Extract the (X, Y) coordinate from the center of the cell holding the provided text.  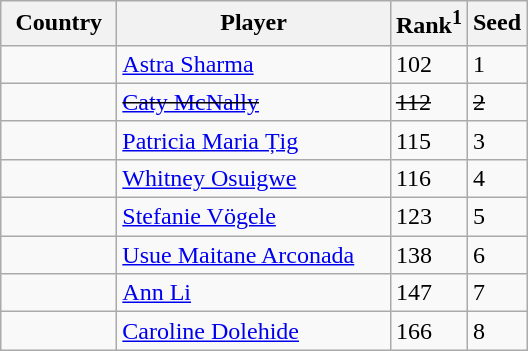
112 (428, 102)
Whitney Osuigwe (254, 178)
147 (428, 293)
138 (428, 255)
2 (496, 102)
4 (496, 178)
8 (496, 331)
Country (59, 24)
6 (496, 255)
5 (496, 217)
166 (428, 331)
Stefanie Vögele (254, 217)
Player (254, 24)
116 (428, 178)
7 (496, 293)
115 (428, 140)
3 (496, 140)
Ann Li (254, 293)
Usue Maitane Arconada (254, 255)
1 (496, 64)
Astra Sharma (254, 64)
Patricia Maria Țig (254, 140)
Seed (496, 24)
Caty McNally (254, 102)
123 (428, 217)
Rank1 (428, 24)
Caroline Dolehide (254, 331)
102 (428, 64)
